Return [X, Y] of the center of cell containing provided text 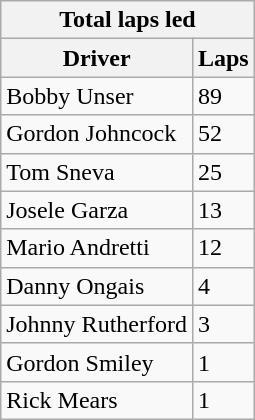
Rick Mears [97, 400]
Laps [223, 58]
89 [223, 96]
Tom Sneva [97, 172]
25 [223, 172]
Total laps led [128, 20]
4 [223, 286]
Gordon Johncock [97, 134]
Bobby Unser [97, 96]
Mario Andretti [97, 248]
Johnny Rutherford [97, 324]
12 [223, 248]
Driver [97, 58]
Josele Garza [97, 210]
3 [223, 324]
13 [223, 210]
Gordon Smiley [97, 362]
Danny Ongais [97, 286]
52 [223, 134]
